Pinpoint the cell where the given text exists, returning its [x, y] midpoint coordinate. 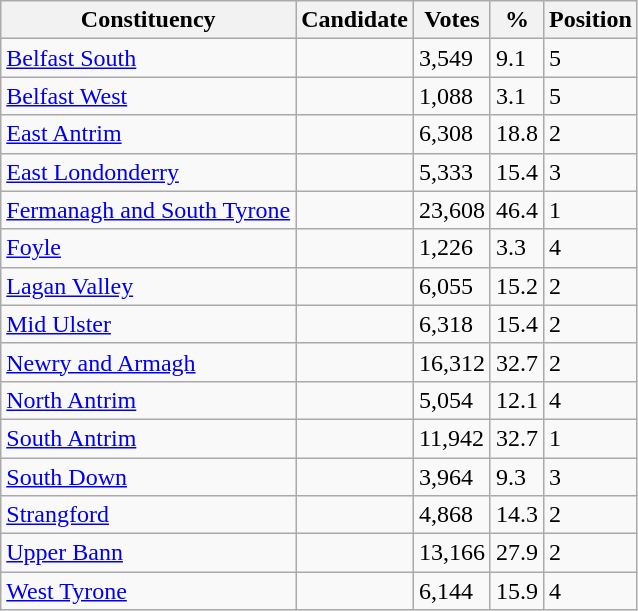
6,144 [452, 591]
12.1 [516, 400]
South Antrim [148, 438]
9.3 [516, 477]
Candidate [355, 20]
Votes [452, 20]
1,088 [452, 96]
4,868 [452, 515]
East Londonderry [148, 172]
3,549 [452, 58]
Belfast West [148, 96]
14.3 [516, 515]
15.2 [516, 286]
East Antrim [148, 134]
15.9 [516, 591]
Mid Ulster [148, 324]
West Tyrone [148, 591]
16,312 [452, 362]
3.3 [516, 248]
27.9 [516, 553]
% [516, 20]
6,318 [452, 324]
Foyle [148, 248]
Lagan Valley [148, 286]
9.1 [516, 58]
Fermanagh and South Tyrone [148, 210]
6,308 [452, 134]
Strangford [148, 515]
3.1 [516, 96]
Constituency [148, 20]
5,054 [452, 400]
Upper Bann [148, 553]
6,055 [452, 286]
Belfast South [148, 58]
1,226 [452, 248]
46.4 [516, 210]
3,964 [452, 477]
Position [591, 20]
23,608 [452, 210]
North Antrim [148, 400]
South Down [148, 477]
13,166 [452, 553]
11,942 [452, 438]
Newry and Armagh [148, 362]
5,333 [452, 172]
18.8 [516, 134]
